Extract the [x, y] coordinate from the center of the cell holding the provided text.  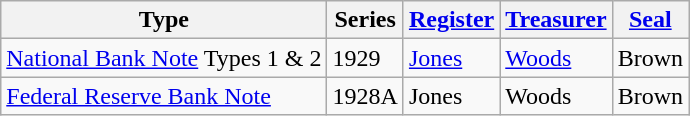
Series [365, 20]
National Bank Note Types 1 & 2 [164, 58]
Type [164, 20]
Federal Reserve Bank Note [164, 96]
1928A [365, 96]
Treasurer [556, 20]
Seal [650, 20]
1929 [365, 58]
Register [451, 20]
